From the cell containing the given text, extract its center point as [x, y] coordinate. 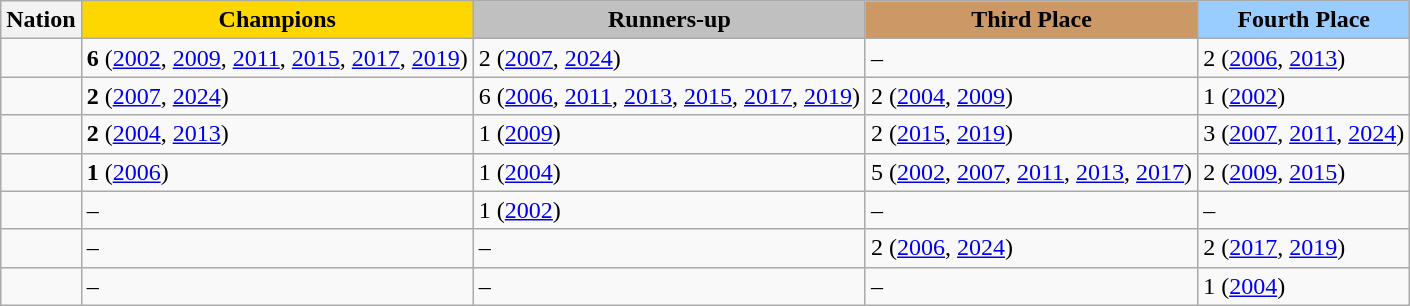
Third Place [1031, 20]
6 (2006, 2011, 2013, 2015, 2017, 2019) [669, 96]
2 (2017, 2019) [1304, 248]
2 (2004, 2009) [1031, 96]
Fourth Place [1304, 20]
2 (2006, 2013) [1304, 58]
2 (2015, 2019) [1031, 134]
Runners-up [669, 20]
1 (2006) [277, 172]
1 (2009) [669, 134]
Nation [41, 20]
3 (2007, 2011, 2024) [1304, 134]
Champions [277, 20]
5 (2002, 2007, 2011, 2013, 2017) [1031, 172]
6 (2002, 2009, 2011, 2015, 2017, 2019) [277, 58]
2 (2004, 2013) [277, 134]
2 (2006, 2024) [1031, 248]
2 (2009, 2015) [1304, 172]
